Output the [x, y] coordinate of the center of the cell containing the given text.  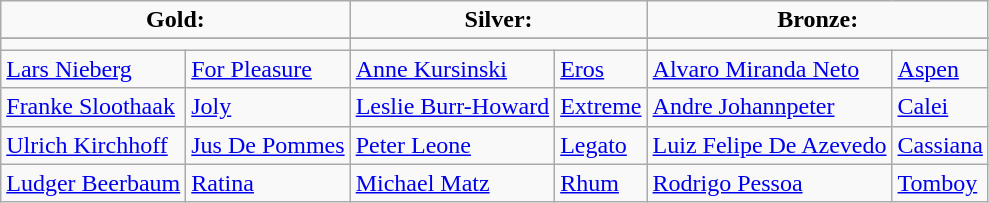
Bronze: [818, 20]
Luiz Felipe De Azevedo [770, 145]
Legato [601, 145]
Eros [601, 69]
Lars Nieberg [94, 69]
Ludger Beerbaum [94, 183]
Jus De Pommes [268, 145]
Gold: [176, 20]
Extreme [601, 107]
Peter Leone [452, 145]
Aspen [940, 69]
Michael Matz [452, 183]
Alvaro Miranda Neto [770, 69]
Andre Johannpeter [770, 107]
Silver: [498, 20]
Leslie Burr-Howard [452, 107]
Franke Sloothaak [94, 107]
For Pleasure [268, 69]
Rodrigo Pessoa [770, 183]
Ratina [268, 183]
Cassiana [940, 145]
Rhum [601, 183]
Joly [268, 107]
Anne Kursinski [452, 69]
Tomboy [940, 183]
Ulrich Kirchhoff [94, 145]
Calei [940, 107]
